Capture the cell that displays the provided text and extract its [x, y] central coordinate. 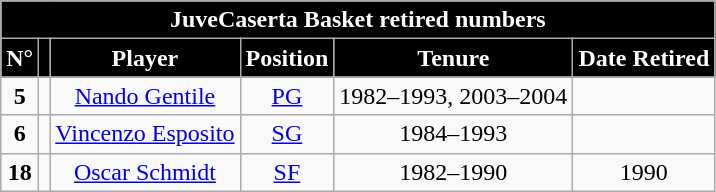
Tenure [454, 58]
SF [287, 172]
PG [287, 96]
N° [20, 58]
Date Retired [644, 58]
5 [20, 96]
Player [145, 58]
Vincenzo Esposito [145, 134]
18 [20, 172]
1982–1990 [454, 172]
6 [20, 134]
SG [287, 134]
Nando Gentile [145, 96]
Oscar Schmidt [145, 172]
1990 [644, 172]
Position [287, 58]
1984–1993 [454, 134]
1982–1993, 2003–2004 [454, 96]
JuveCaserta Basket retired numbers [358, 20]
